Output the [x, y] coordinate of the center of the cell containing the given text.  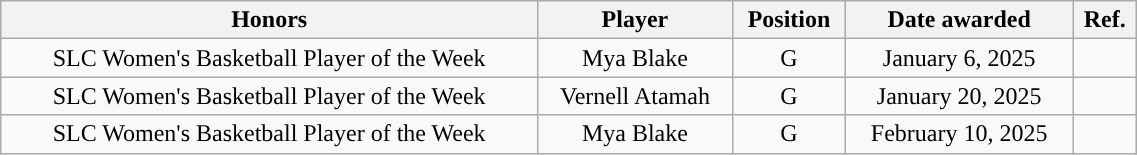
Ref. [1105, 20]
Player [636, 20]
Position [788, 20]
Date awarded [960, 20]
February 10, 2025 [960, 134]
Vernell Atamah [636, 96]
January 6, 2025 [960, 58]
Honors [270, 20]
January 20, 2025 [960, 96]
